Scan for the cell matching the given text and deliver its [X, Y] coordinate at center. 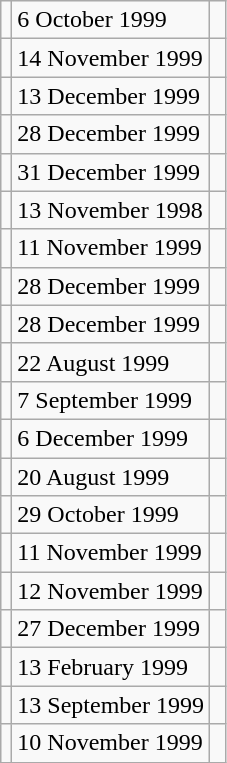
20 August 1999 [111, 477]
6 December 1999 [111, 438]
31 December 1999 [111, 172]
7 September 1999 [111, 400]
12 November 1999 [111, 591]
13 December 1999 [111, 96]
13 February 1999 [111, 667]
22 August 1999 [111, 362]
13 September 1999 [111, 705]
14 November 1999 [111, 58]
6 October 1999 [111, 20]
27 December 1999 [111, 629]
29 October 1999 [111, 515]
10 November 1999 [111, 743]
13 November 1998 [111, 210]
